Capture the cell that displays the provided text and extract its [x, y] central coordinate. 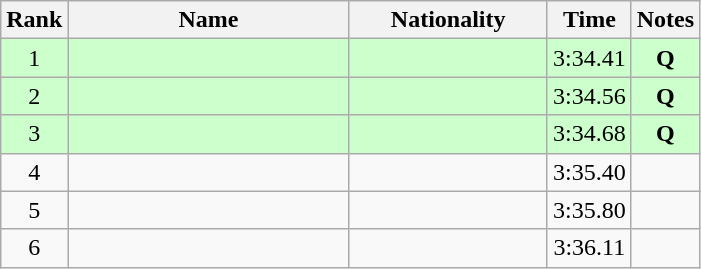
Rank [34, 20]
6 [34, 248]
1 [34, 58]
Name [208, 20]
3:35.40 [589, 172]
3 [34, 134]
Notes [665, 20]
3:34.68 [589, 134]
4 [34, 172]
3:36.11 [589, 248]
3:34.56 [589, 96]
3:34.41 [589, 58]
5 [34, 210]
Nationality [448, 20]
Time [589, 20]
3:35.80 [589, 210]
2 [34, 96]
